Capture the cell that displays the provided text and extract its (X, Y) central coordinate. 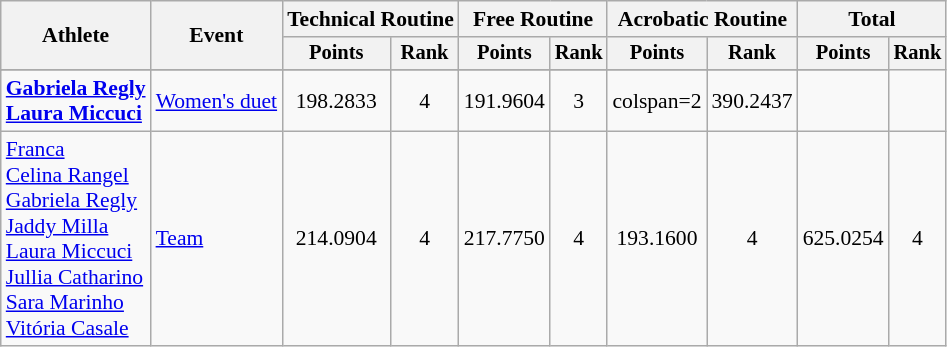
colspan=2 (656, 100)
Total (872, 19)
217.7750 (504, 239)
3 (579, 100)
193.1600 (656, 239)
198.2833 (336, 100)
Gabriela ReglyLaura Miccuci (76, 100)
Team (217, 239)
625.0254 (844, 239)
Acrobatic Routine (702, 19)
Free Routine (534, 19)
Athlete (76, 36)
Event (217, 36)
FrancaCelina RangelGabriela ReglyJaddy MillaLaura MiccuciJullia CatharinoSara MarinhoVitória Casale (76, 239)
Women's duet (217, 100)
191.9604 (504, 100)
214.0904 (336, 239)
390.2437 (752, 100)
Technical Routine (370, 19)
